Capture the cell that displays the provided text and extract its (x, y) central coordinate. 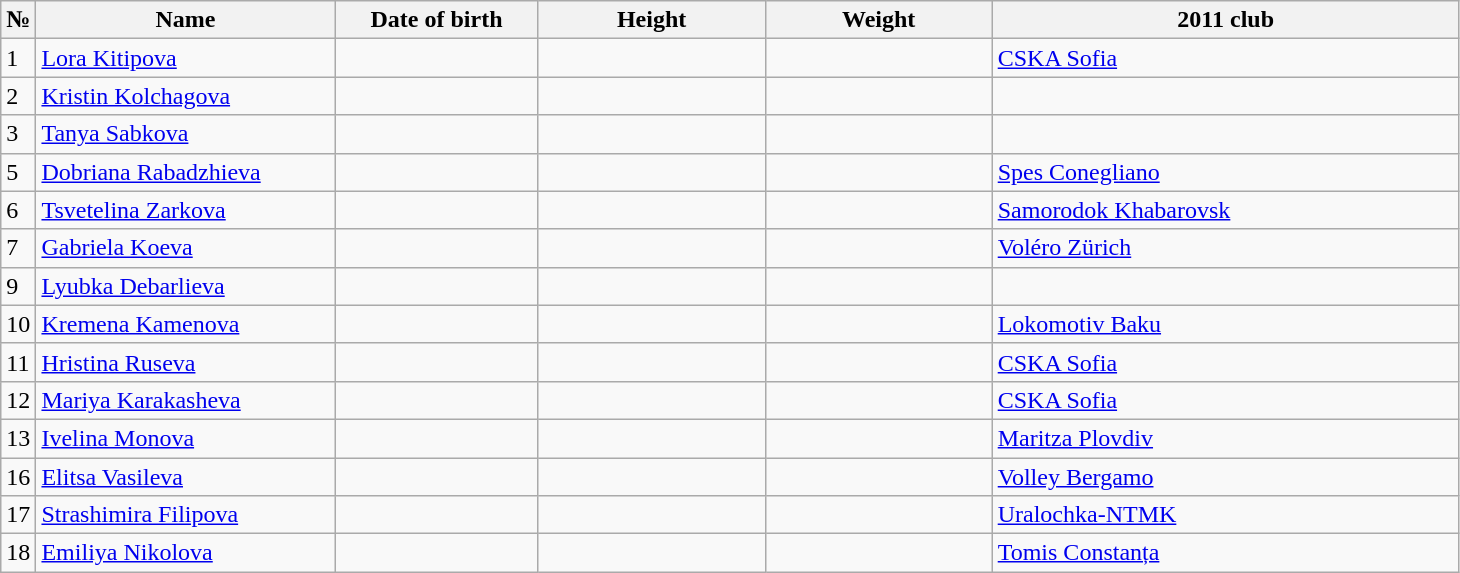
2 (18, 96)
Height (652, 20)
17 (18, 515)
18 (18, 553)
Gabriela Koeva (186, 248)
Samorodok Khabarovsk (1226, 210)
Lora Kitipova (186, 58)
Name (186, 20)
Lokomotiv Baku (1226, 324)
Elitsa Vasileva (186, 477)
Hristina Ruseva (186, 362)
Spes Conegliano (1226, 172)
№ (18, 20)
3 (18, 134)
Strashimira Filipova (186, 515)
Emiliya Nikolova (186, 553)
Date of birth (436, 20)
Lyubka Debarlieva (186, 286)
Uralochka-NTMK (1226, 515)
Mariya Karakasheva (186, 400)
Dobriana Rabadzhieva (186, 172)
11 (18, 362)
9 (18, 286)
12 (18, 400)
Kremena Kamenova (186, 324)
16 (18, 477)
Kristin Kolchagova (186, 96)
13 (18, 438)
2011 club (1226, 20)
10 (18, 324)
Tanya Sabkova (186, 134)
1 (18, 58)
5 (18, 172)
Tsvetelina Zarkova (186, 210)
Ivelina Monova (186, 438)
Maritza Plovdiv (1226, 438)
Tomis Constanța (1226, 553)
Weight (878, 20)
6 (18, 210)
Volley Bergamo (1226, 477)
Voléro Zürich (1226, 248)
7 (18, 248)
